Search for the cell housing the specified text and yield its [x, y] center coordinate. 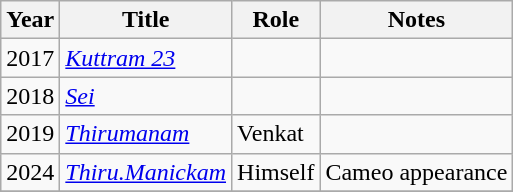
Himself [276, 172]
2017 [30, 58]
2024 [30, 172]
Thirumanam [146, 134]
Thiru.Manickam [146, 172]
Year [30, 20]
Title [146, 20]
Venkat [276, 134]
Sei [146, 96]
Role [276, 20]
Notes [416, 20]
2018 [30, 96]
Kuttram 23 [146, 58]
2019 [30, 134]
Cameo appearance [416, 172]
